Locate the cell with the specified text and output its [X, Y] center coordinate. 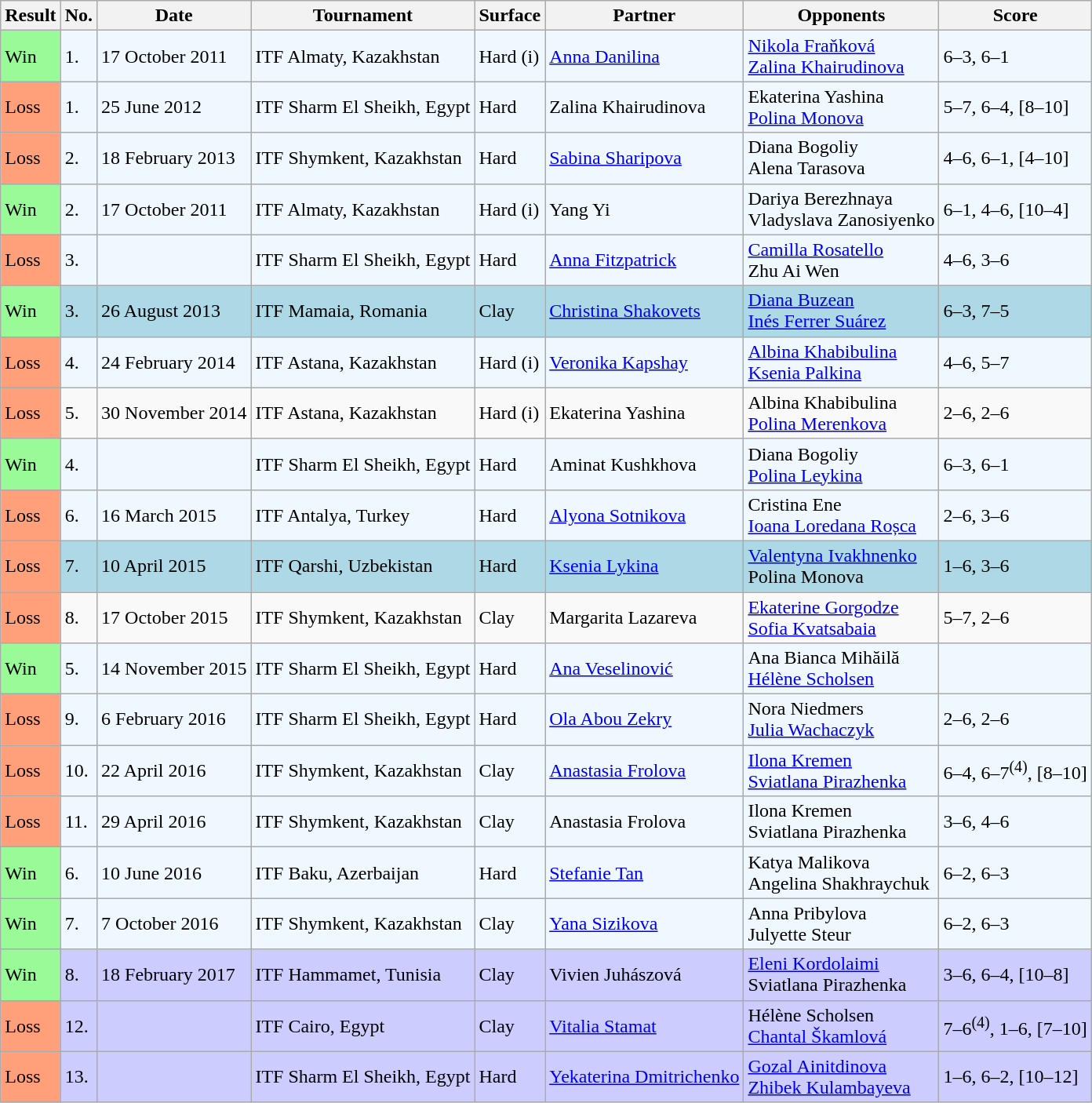
Yana Sizikova [645, 924]
29 April 2016 [174, 822]
3–6, 6–4, [10–8] [1015, 974]
Anna Fitzpatrick [645, 260]
11. [78, 822]
4–6, 3–6 [1015, 260]
Diana Buzean Inés Ferrer Suárez [841, 311]
Aminat Kushkhova [645, 464]
Ana Veselinović [645, 668]
12. [78, 1026]
Dariya Berezhnaya Vladyslava Zanosiyenko [841, 209]
Date [174, 16]
Diana Bogoliy Polina Leykina [841, 464]
Albina Khabibulina Polina Merenkova [841, 413]
No. [78, 16]
ITF Qarshi, Uzbekistan [362, 566]
Albina Khabibulina Ksenia Palkina [841, 362]
Ekaterine Gorgodze Sofia Kvatsabaia [841, 617]
Stefanie Tan [645, 872]
Ola Abou Zekry [645, 720]
Eleni Kordolaimi Sviatlana Pirazhenka [841, 974]
Score [1015, 16]
10 April 2015 [174, 566]
30 November 2014 [174, 413]
6 February 2016 [174, 720]
ITF Cairo, Egypt [362, 1026]
10 June 2016 [174, 872]
Partner [645, 16]
ITF Antalya, Turkey [362, 515]
Alyona Sotnikova [645, 515]
1–6, 3–6 [1015, 566]
4–6, 5–7 [1015, 362]
Ksenia Lykina [645, 566]
Anna Pribylova Julyette Steur [841, 924]
5–7, 2–6 [1015, 617]
Vivien Juhászová [645, 974]
ITF Hammamet, Tunisia [362, 974]
Gozal Ainitdinova Zhibek Kulambayeva [841, 1076]
Valentyna Ivakhnenko Polina Monova [841, 566]
Zalina Khairudinova [645, 107]
Surface [510, 16]
Tournament [362, 16]
24 February 2014 [174, 362]
Camilla Rosatello Zhu Ai Wen [841, 260]
Yekaterina Dmitrichenko [645, 1076]
1–6, 6–2, [10–12] [1015, 1076]
7–6(4), 1–6, [7–10] [1015, 1026]
6–3, 7–5 [1015, 311]
Diana Bogoliy Alena Tarasova [841, 158]
6–1, 4–6, [10–4] [1015, 209]
6–4, 6–7(4), [8–10] [1015, 770]
Ekaterina Yashina Polina Monova [841, 107]
22 April 2016 [174, 770]
Margarita Lazareva [645, 617]
Nora Niedmers Julia Wachaczyk [841, 720]
Anna Danilina [645, 56]
16 March 2015 [174, 515]
Cristina Ene Ioana Loredana Roșca [841, 515]
9. [78, 720]
Veronika Kapshay [645, 362]
Yang Yi [645, 209]
Ekaterina Yashina [645, 413]
Sabina Sharipova [645, 158]
4–6, 6–1, [4–10] [1015, 158]
17 October 2015 [174, 617]
10. [78, 770]
7 October 2016 [174, 924]
Vitalia Stamat [645, 1026]
ITF Mamaia, Romania [362, 311]
Hélène Scholsen Chantal Škamlová [841, 1026]
Result [31, 16]
ITF Baku, Azerbaijan [362, 872]
18 February 2013 [174, 158]
18 February 2017 [174, 974]
26 August 2013 [174, 311]
13. [78, 1076]
Katya Malikova Angelina Shakhraychuk [841, 872]
Ana Bianca Mihăilă Hélène Scholsen [841, 668]
Christina Shakovets [645, 311]
3–6, 4–6 [1015, 822]
25 June 2012 [174, 107]
Nikola Fraňková Zalina Khairudinova [841, 56]
5–7, 6–4, [8–10] [1015, 107]
2–6, 3–6 [1015, 515]
14 November 2015 [174, 668]
Opponents [841, 16]
